Capture the cell that displays the provided text and extract its (X, Y) central coordinate. 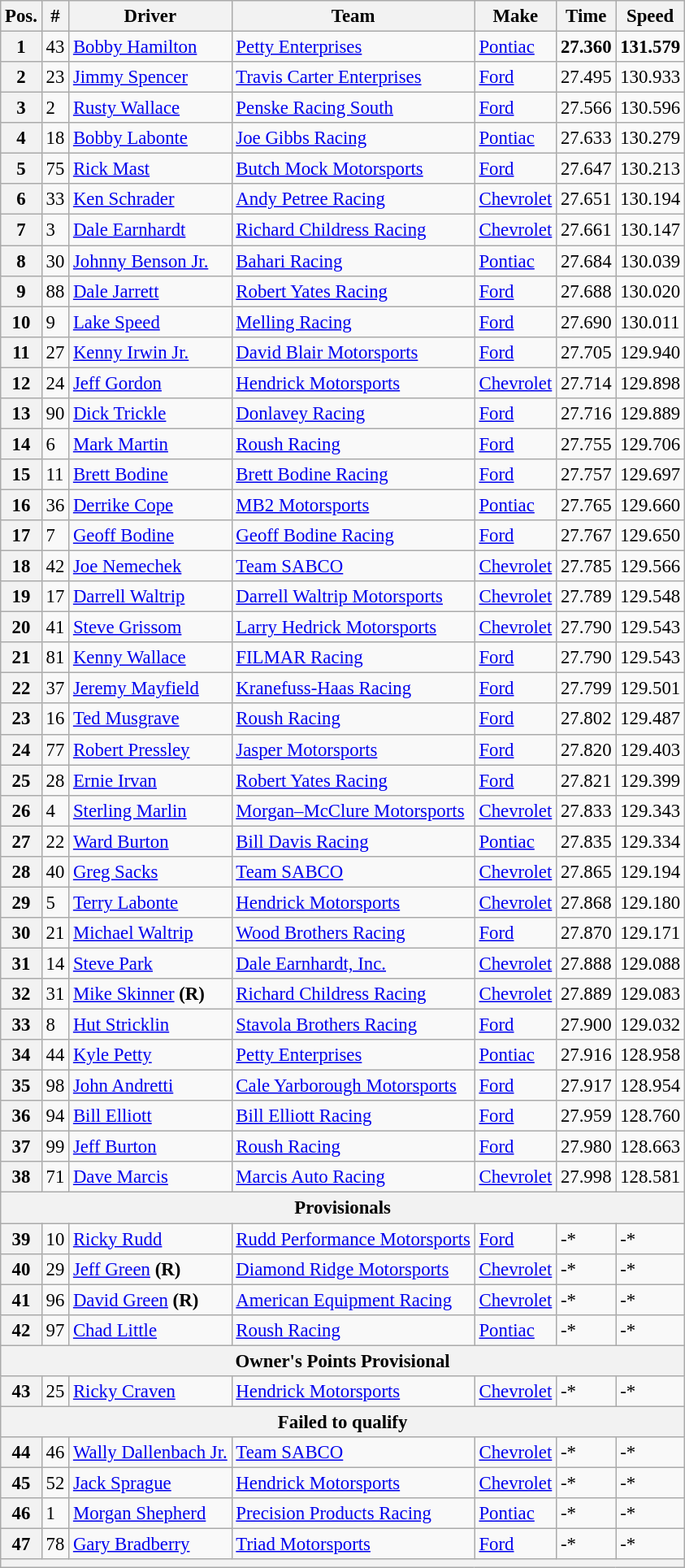
27.661 (587, 230)
Ricky Craven (150, 1392)
Owner's Points Provisional (343, 1361)
38 (21, 1178)
Darrell Waltrip Motorsports (353, 597)
34 (21, 1055)
27.900 (587, 1025)
27.684 (587, 261)
88 (55, 291)
27.868 (587, 902)
Kranefuss-Haas Racing (353, 688)
Wally Dallenbach Jr. (150, 1453)
129.343 (650, 810)
52 (55, 1483)
Rudd Performance Motorsports (353, 1239)
Mark Martin (150, 444)
Diamond Ridge Motorsports (353, 1269)
Ernie Irvan (150, 780)
Gary Bradberry (150, 1544)
27.833 (587, 810)
Jimmy Spencer (150, 77)
129.194 (650, 872)
Andy Petree Racing (353, 199)
13 (21, 414)
# (55, 16)
19 (21, 597)
129.898 (650, 383)
Larry Hedrick Motorsports (353, 628)
27.821 (587, 780)
129.706 (650, 444)
Greg Sacks (150, 872)
Dale Earnhardt, Inc. (353, 963)
77 (55, 749)
129.399 (650, 780)
Jeff Green (R) (150, 1269)
27.757 (587, 475)
Penske Racing South (353, 108)
27.785 (587, 567)
Darrell Waltrip (150, 597)
96 (55, 1300)
129.088 (650, 963)
Sterling Marlin (150, 810)
27.647 (587, 169)
Kenny Irwin Jr. (150, 352)
27.916 (587, 1055)
129.660 (650, 505)
94 (55, 1116)
Derrike Cope (150, 505)
Donlavey Racing (353, 414)
129.650 (650, 536)
Stavola Brothers Racing (353, 1025)
Make (515, 16)
27.716 (587, 414)
Cale Yarborough Motorsports (353, 1086)
Speed (650, 16)
Geoff Bodine (150, 536)
Chad Little (150, 1330)
71 (55, 1178)
Bahari Racing (353, 261)
130.011 (650, 322)
35 (21, 1086)
129.566 (650, 567)
129.548 (650, 597)
20 (21, 628)
130.213 (650, 169)
97 (55, 1330)
Morgan Shepherd (150, 1514)
27.799 (587, 688)
Mike Skinner (R) (150, 994)
Bill Elliott Racing (353, 1116)
81 (55, 658)
130.279 (650, 138)
129.940 (650, 352)
American Equipment Racing (353, 1300)
Terry Labonte (150, 902)
27.688 (587, 291)
Jack Sprague (150, 1483)
Wood Brothers Racing (353, 933)
129.501 (650, 688)
Joe Gibbs Racing (353, 138)
27.888 (587, 963)
FILMAR Racing (353, 658)
Time (587, 16)
Steve Grissom (150, 628)
Kenny Wallace (150, 658)
27.998 (587, 1178)
39 (21, 1239)
Brett Bodine Racing (353, 475)
130.194 (650, 199)
Pos. (21, 16)
129.487 (650, 719)
Marcis Auto Racing (353, 1178)
Triad Motorsports (353, 1544)
27.566 (587, 108)
130.020 (650, 291)
32 (21, 994)
Butch Mock Motorsports (353, 169)
27.633 (587, 138)
Brett Bodine (150, 475)
90 (55, 414)
Driver (150, 16)
Dale Earnhardt (150, 230)
Rusty Wallace (150, 108)
27.714 (587, 383)
MB2 Motorsports (353, 505)
Ken Schrader (150, 199)
Morgan–McClure Motorsports (353, 810)
129.083 (650, 994)
129.697 (650, 475)
Rick Mast (150, 169)
Bobby Labonte (150, 138)
26 (21, 810)
David Blair Motorsports (353, 352)
27.820 (587, 749)
Jeremy Mayfield (150, 688)
Dave Marcis (150, 1178)
27.980 (587, 1147)
130.147 (650, 230)
Dick Trickle (150, 414)
John Andretti (150, 1086)
129.180 (650, 902)
Lake Speed (150, 322)
128.581 (650, 1178)
27.870 (587, 933)
27.705 (587, 352)
129.889 (650, 414)
128.760 (650, 1116)
27.360 (587, 47)
Jeff Gordon (150, 383)
131.579 (650, 47)
27.755 (587, 444)
129.403 (650, 749)
Dale Jarrett (150, 291)
Steve Park (150, 963)
Robert Pressley (150, 749)
27.690 (587, 322)
David Green (R) (150, 1300)
27.917 (587, 1086)
Ward Burton (150, 841)
Provisionals (343, 1208)
27.765 (587, 505)
15 (21, 475)
128.958 (650, 1055)
27.835 (587, 841)
75 (55, 169)
Michael Waltrip (150, 933)
98 (55, 1086)
27.865 (587, 872)
129.171 (650, 933)
Joe Nemechek (150, 567)
Team (353, 16)
Bobby Hamilton (150, 47)
27.959 (587, 1116)
Bill Elliott (150, 1116)
Bill Davis Racing (353, 841)
Jasper Motorsports (353, 749)
130.039 (650, 261)
130.596 (650, 108)
129.334 (650, 841)
27.802 (587, 719)
27.889 (587, 994)
12 (21, 383)
27.789 (587, 597)
Precision Products Racing (353, 1514)
99 (55, 1147)
47 (21, 1544)
Geoff Bodine Racing (353, 536)
Kyle Petty (150, 1055)
Ricky Rudd (150, 1239)
128.663 (650, 1147)
Hut Stricklin (150, 1025)
Travis Carter Enterprises (353, 77)
Failed to qualify (343, 1422)
Johnny Benson Jr. (150, 261)
130.933 (650, 77)
27.767 (587, 536)
Melling Racing (353, 322)
128.954 (650, 1086)
27.495 (587, 77)
78 (55, 1544)
27.651 (587, 199)
45 (21, 1483)
129.032 (650, 1025)
Ted Musgrave (150, 719)
Jeff Burton (150, 1147)
